Return the [X, Y] coordinate for the center point of the cell that contains the specified text.  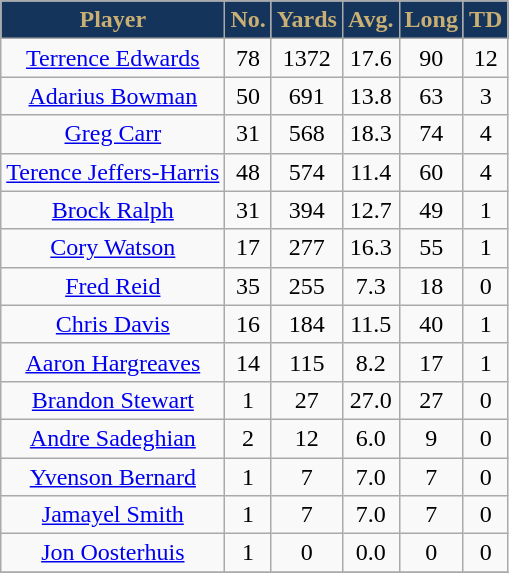
Terrence Edwards [113, 58]
60 [431, 172]
16 [248, 324]
277 [306, 248]
TD [485, 20]
11.4 [370, 172]
Jamayel Smith [113, 515]
78 [248, 58]
Yards [306, 20]
115 [306, 362]
691 [306, 96]
12.7 [370, 210]
0.0 [370, 553]
17.6 [370, 58]
184 [306, 324]
14 [248, 362]
Yvenson Bernard [113, 477]
6.0 [370, 438]
63 [431, 96]
9 [431, 438]
Long [431, 20]
8.2 [370, 362]
18.3 [370, 134]
74 [431, 134]
574 [306, 172]
90 [431, 58]
Player [113, 20]
Greg Carr [113, 134]
Adarius Bowman [113, 96]
27.0 [370, 400]
2 [248, 438]
Andre Sadeghian [113, 438]
48 [248, 172]
Brock Ralph [113, 210]
Aaron Hargreaves [113, 362]
16.3 [370, 248]
49 [431, 210]
13.8 [370, 96]
35 [248, 286]
7.3 [370, 286]
11.5 [370, 324]
Fred Reid [113, 286]
40 [431, 324]
394 [306, 210]
3 [485, 96]
568 [306, 134]
Terence Jeffers-Harris [113, 172]
Cory Watson [113, 248]
No. [248, 20]
255 [306, 286]
Brandon Stewart [113, 400]
Jon Oosterhuis [113, 553]
1372 [306, 58]
Chris Davis [113, 324]
55 [431, 248]
50 [248, 96]
18 [431, 286]
Avg. [370, 20]
